Output the (X, Y) coordinate of the center of the cell containing the given text.  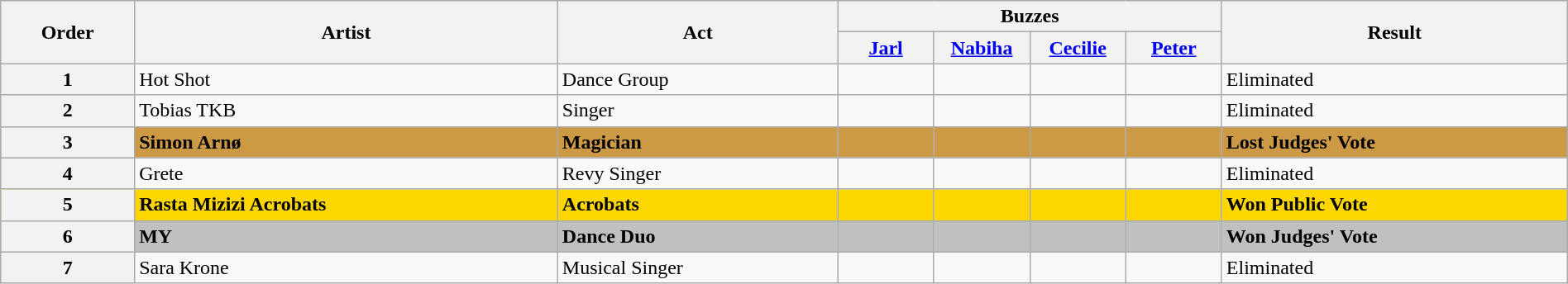
5 (68, 205)
7 (68, 267)
Cecilie (1078, 48)
Result (1394, 32)
Nabiha (982, 48)
Dance Group (698, 79)
Act (698, 32)
3 (68, 142)
Hot Shot (347, 79)
Sara Krone (347, 267)
Revy Singer (698, 173)
Artist (347, 32)
Lost Judges' Vote (1394, 142)
1 (68, 79)
4 (68, 173)
Jarl (886, 48)
Peter (1174, 48)
MY (347, 236)
2 (68, 111)
Buzzes (1030, 17)
Simon Arnø (347, 142)
Dance Duo (698, 236)
Tobias TKB (347, 111)
Grete (347, 173)
Acrobats (698, 205)
6 (68, 236)
Rasta Mizizi Acrobats (347, 205)
Singer (698, 111)
Won Judges' Vote (1394, 236)
Magician (698, 142)
Order (68, 32)
Won Public Vote (1394, 205)
Musical Singer (698, 267)
